Identify which cell holds the provided text, then report its [X, Y] central coordinate. 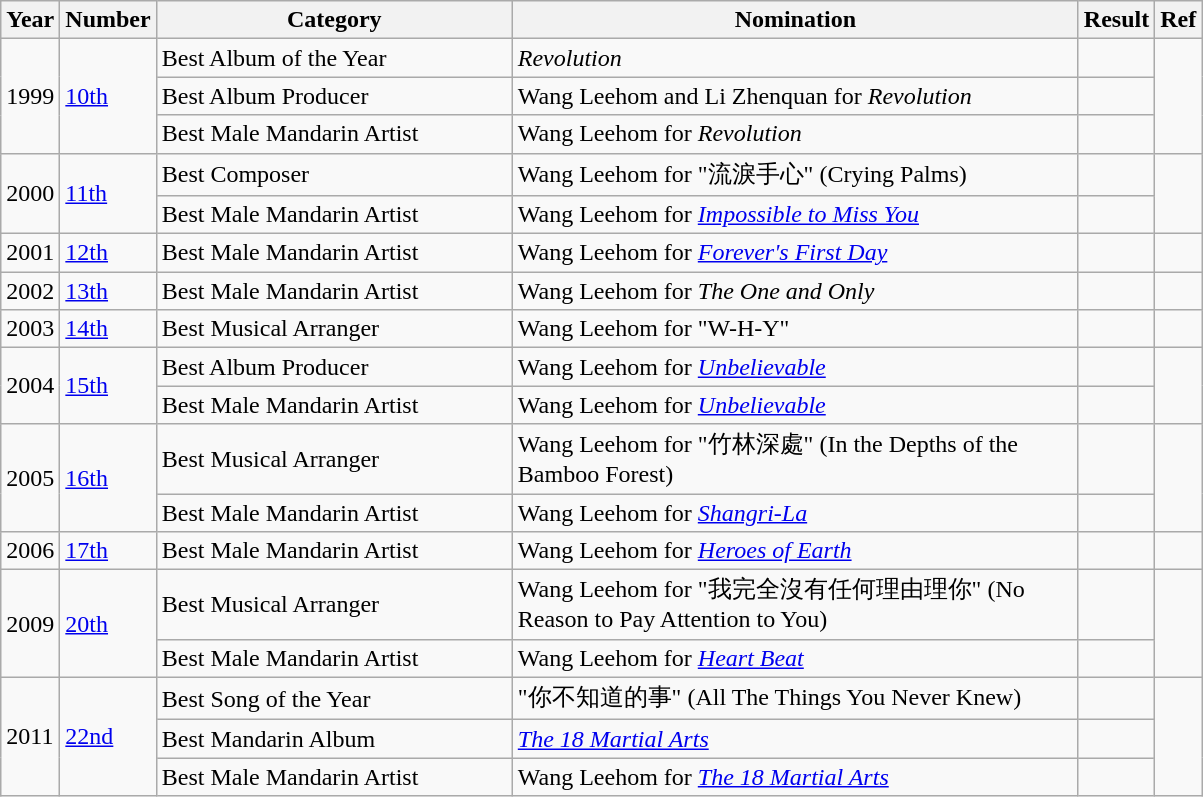
2002 [30, 291]
Wang Leehom for The One and Only [795, 291]
16th [108, 478]
Best Album of the Year [334, 58]
14th [108, 329]
13th [108, 291]
Number [108, 20]
11th [108, 194]
1999 [30, 96]
17th [108, 551]
Wang Leehom for Heroes of Earth [795, 551]
2006 [30, 551]
Revolution [795, 58]
Category [334, 20]
Wang Leehom for "W-H-Y" [795, 329]
22nd [108, 736]
2001 [30, 253]
Result [1116, 20]
Wang Leehom for "我完全沒有任何理由理你" (No Reason to Pay Attention to You) [795, 605]
Wang Leehom for Impossible to Miss You [795, 215]
Wang Leehom for Shangri-La [795, 513]
Wang Leehom for "竹林深處" (In the Depths of the Bamboo Forest) [795, 459]
2005 [30, 478]
Wang Leehom for Forever's First Day [795, 253]
2003 [30, 329]
Wang Leehom for Revolution [795, 134]
Wang Leehom and Li Zhenquan for Revolution [795, 96]
The 18 Martial Arts [795, 739]
Nomination [795, 20]
Wang Leehom for "流淚手心" (Crying Palms) [795, 174]
Best Mandarin Album [334, 739]
Best Composer [334, 174]
2004 [30, 386]
"你不知道的事" (All The Things You Never Knew) [795, 698]
Best Song of the Year [334, 698]
Ref [1178, 20]
12th [108, 253]
2009 [30, 624]
2000 [30, 194]
Wang Leehom for The 18 Martial Arts [795, 777]
2011 [30, 736]
10th [108, 96]
Wang Leehom for Heart Beat [795, 658]
20th [108, 624]
Year [30, 20]
15th [108, 386]
